From the cell containing the given text, extract its center point as [X, Y] coordinate. 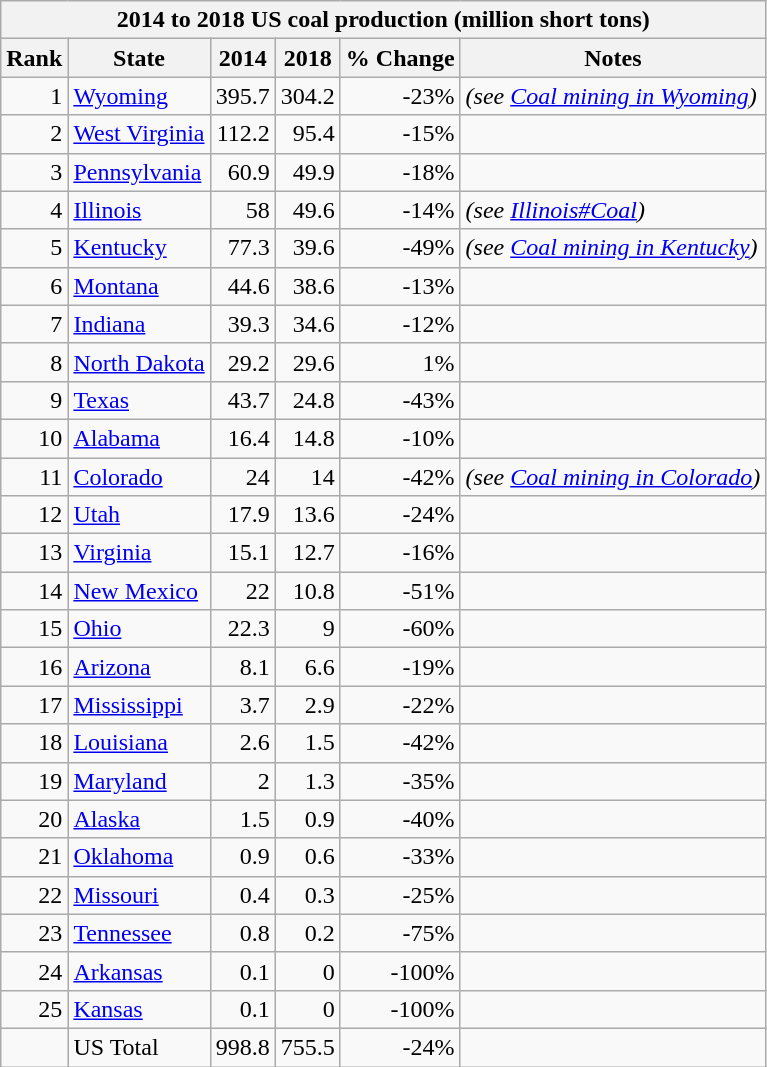
-10% [400, 438]
Alaska [139, 819]
12.7 [308, 553]
Maryland [139, 781]
Mississippi [139, 705]
0.8 [242, 933]
3 [34, 172]
49.9 [308, 172]
-16% [400, 553]
39.3 [242, 324]
Oklahoma [139, 857]
0.4 [242, 895]
Wyoming [139, 96]
19 [34, 781]
0.6 [308, 857]
5 [34, 248]
18 [34, 743]
Ohio [139, 629]
% Change [400, 58]
10.8 [308, 591]
77.3 [242, 248]
17 [34, 705]
Pennsylvania [139, 172]
2.6 [242, 743]
-75% [400, 933]
10 [34, 438]
Texas [139, 400]
16 [34, 667]
21 [34, 857]
-18% [400, 172]
-60% [400, 629]
State [139, 58]
304.2 [308, 96]
44.6 [242, 286]
-35% [400, 781]
4 [34, 210]
Virginia [139, 553]
15 [34, 629]
11 [34, 477]
25 [34, 1009]
Kentucky [139, 248]
(see Coal mining in Colorado) [613, 477]
16.4 [242, 438]
West Virginia [139, 134]
95.4 [308, 134]
Illinois [139, 210]
34.6 [308, 324]
395.7 [242, 96]
-15% [400, 134]
Rank [34, 58]
112.2 [242, 134]
43.7 [242, 400]
Arkansas [139, 971]
Alabama [139, 438]
7 [34, 324]
0.2 [308, 933]
17.9 [242, 515]
3.7 [242, 705]
15.1 [242, 553]
2014 [242, 58]
2018 [308, 58]
22.3 [242, 629]
-25% [400, 895]
38.6 [308, 286]
New Mexico [139, 591]
-22% [400, 705]
Arizona [139, 667]
-43% [400, 400]
39.6 [308, 248]
23 [34, 933]
US Total [139, 1047]
1.3 [308, 781]
-40% [400, 819]
13 [34, 553]
Notes [613, 58]
-19% [400, 667]
-49% [400, 248]
58 [242, 210]
755.5 [308, 1047]
Kansas [139, 1009]
2.9 [308, 705]
-23% [400, 96]
2014 to 2018 US coal production (million short tons) [384, 20]
6 [34, 286]
(see Coal mining in Kentucky) [613, 248]
1% [400, 362]
20 [34, 819]
Indiana [139, 324]
29.6 [308, 362]
6.6 [308, 667]
-14% [400, 210]
North Dakota [139, 362]
29.2 [242, 362]
Tennessee [139, 933]
(see Illinois#Coal) [613, 210]
Utah [139, 515]
-13% [400, 286]
998.8 [242, 1047]
13.6 [308, 515]
-33% [400, 857]
-12% [400, 324]
12 [34, 515]
60.9 [242, 172]
14.8 [308, 438]
Missouri [139, 895]
24.8 [308, 400]
(see Coal mining in Wyoming) [613, 96]
Colorado [139, 477]
49.6 [308, 210]
0.3 [308, 895]
1 [34, 96]
Montana [139, 286]
-51% [400, 591]
8.1 [242, 667]
Louisiana [139, 743]
8 [34, 362]
